Return the [x, y] coordinate for the center point of the cell that contains the specified text.  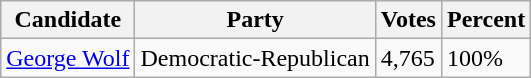
100% [486, 58]
4,765 [408, 58]
Party [255, 20]
Votes [408, 20]
George Wolf [68, 58]
Percent [486, 20]
Candidate [68, 20]
Democratic-Republican [255, 58]
